Find where the given text appears and provide that cell's center as (x, y) coordinate. 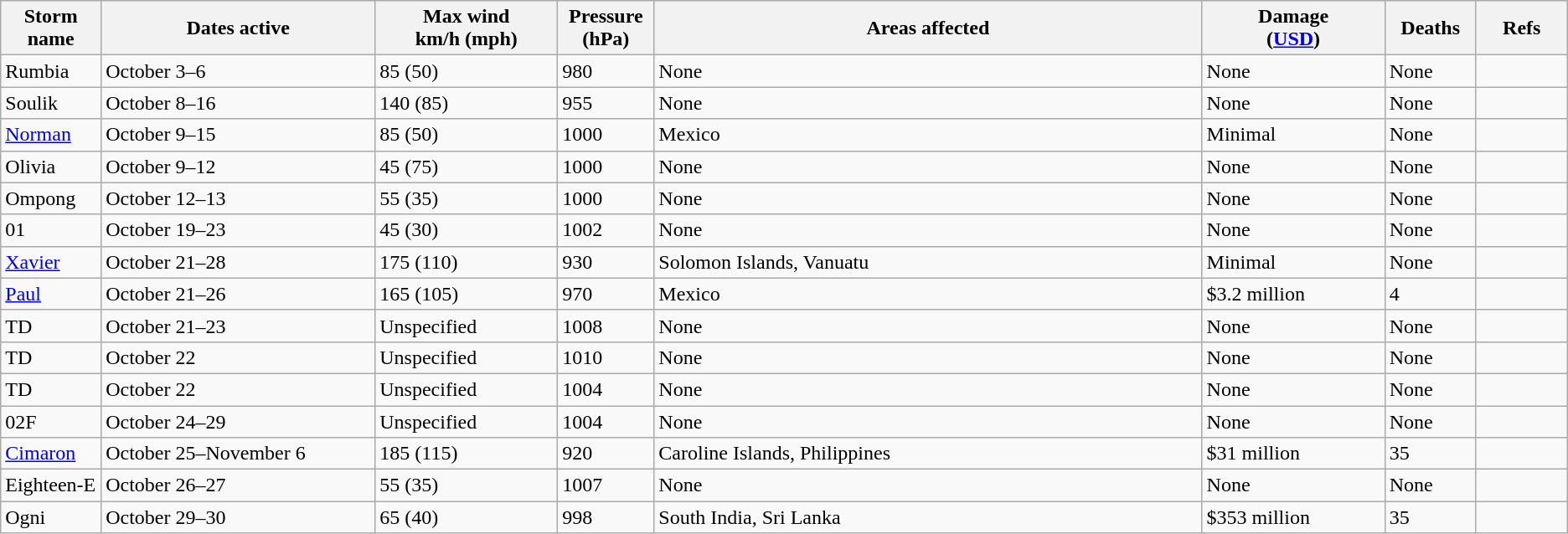
Xavier (51, 262)
October 21–28 (238, 262)
October 21–26 (238, 294)
1010 (606, 357)
Ompong (51, 198)
$353 million (1293, 517)
1002 (606, 230)
$31 million (1293, 454)
Pressure(hPa) (606, 28)
Olivia (51, 167)
Areas affected (928, 28)
01 (51, 230)
Deaths (1431, 28)
45 (30) (467, 230)
45 (75) (467, 167)
185 (115) (467, 454)
October 25–November 6 (238, 454)
Solomon Islands, Vanuatu (928, 262)
165 (105) (467, 294)
October 9–15 (238, 135)
October 24–29 (238, 421)
Dates active (238, 28)
920 (606, 454)
Eighteen-E (51, 485)
Caroline Islands, Philippines (928, 454)
October 19–23 (238, 230)
980 (606, 71)
Storm name (51, 28)
1007 (606, 485)
Cimaron (51, 454)
Ogni (51, 517)
Paul (51, 294)
998 (606, 517)
October 3–6 (238, 71)
65 (40) (467, 517)
October 9–12 (238, 167)
930 (606, 262)
Rumbia (51, 71)
955 (606, 103)
$3.2 million (1293, 294)
South India, Sri Lanka (928, 517)
Max windkm/h (mph) (467, 28)
Damage(USD) (1293, 28)
175 (110) (467, 262)
October 12–13 (238, 198)
October 29–30 (238, 517)
Soulik (51, 103)
02F (51, 421)
Refs (1521, 28)
1008 (606, 326)
4 (1431, 294)
October 21–23 (238, 326)
Norman (51, 135)
970 (606, 294)
October 8–16 (238, 103)
140 (85) (467, 103)
October 26–27 (238, 485)
